Scan for the cell matching the given text and deliver its (X, Y) coordinate at center. 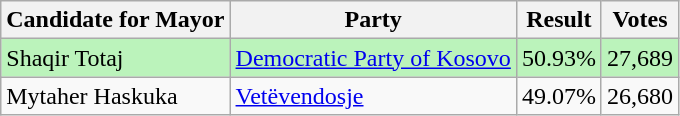
50.93% (558, 58)
27,689 (640, 58)
49.07% (558, 96)
Candidate for Mayor (116, 20)
Result (558, 20)
Democratic Party of Kosovo (373, 58)
Vetëvendosje (373, 96)
Shaqir Totaj (116, 58)
Party (373, 20)
Mytaher Haskuka (116, 96)
26,680 (640, 96)
Votes (640, 20)
